Locate the cell with the specified text and output its (X, Y) center coordinate. 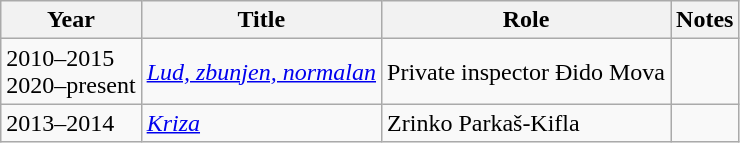
Private inspector Đido Mova (526, 72)
Year (71, 20)
Title (261, 20)
Kriza (261, 123)
Role (526, 20)
Lud, zbunjen, normalan (261, 72)
2010–2015 2020–present (71, 72)
Notes (705, 20)
Zrinko Parkaš-Kifla (526, 123)
2013–2014 (71, 123)
